Output the [x, y] coordinate of the center of the cell containing the given text.  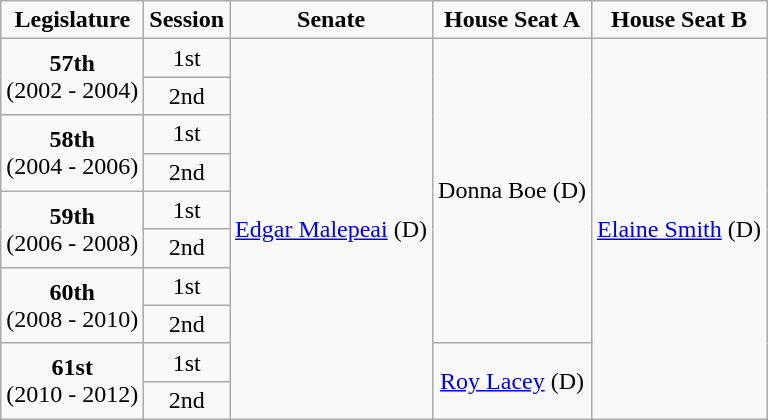
Edgar Malepeai (D) [332, 230]
60th (2008 - 2010) [72, 305]
Legislature [72, 20]
Roy Lacey (D) [512, 381]
House Seat A [512, 20]
57th (2002 - 2004) [72, 77]
Senate [332, 20]
59th (2006 - 2008) [72, 229]
Session [187, 20]
Elaine Smith (D) [680, 230]
Donna Boe (D) [512, 191]
58th (2004 - 2006) [72, 153]
House Seat B [680, 20]
61st (2010 - 2012) [72, 381]
